Pinpoint the cell where the given text exists, returning its (x, y) midpoint coordinate. 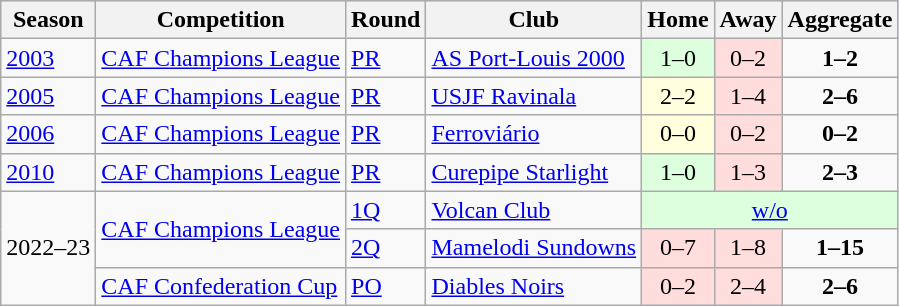
Curepipe Starlight (534, 172)
0–7 (678, 248)
Mamelodi Sundowns (534, 248)
1–4 (748, 96)
Diables Noirs (534, 286)
2005 (48, 96)
2003 (48, 58)
AS Port-Louis 2000 (534, 58)
0–0 (678, 134)
2–2 (678, 96)
2–3 (840, 172)
2006 (48, 134)
w/o (770, 210)
1Q (386, 210)
2010 (48, 172)
2–4 (748, 286)
Season (48, 20)
1–3 (748, 172)
PO (386, 286)
USJF Ravinala (534, 96)
CAF Confederation Cup (221, 286)
1–15 (840, 248)
Round (386, 20)
Club (534, 20)
Away (748, 20)
Ferroviário (534, 134)
Home (678, 20)
Volcan Club (534, 210)
1–2 (840, 58)
2022–23 (48, 248)
Aggregate (840, 20)
2Q (386, 248)
1–8 (748, 248)
Competition (221, 20)
